Return the [x, y] coordinate for the center point of the cell that contains the specified text.  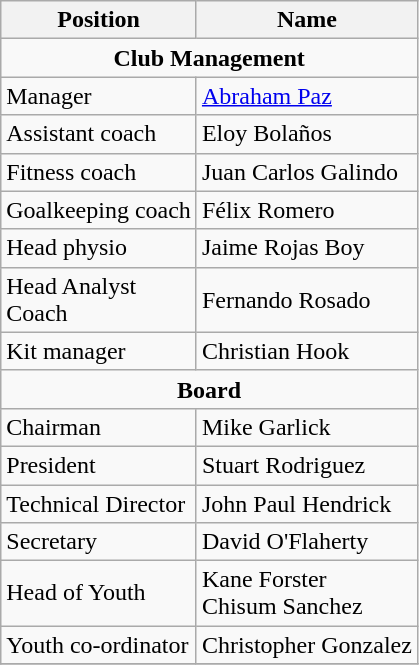
Abraham Paz [306, 96]
Félix Romero [306, 210]
Head physio [99, 248]
Eloy Bolaños [306, 134]
Stuart Rodriguez [306, 465]
Board [210, 389]
Christian Hook [306, 351]
Chairman [99, 427]
Club Management [210, 58]
Kit manager [99, 351]
Christopher Gonzalez [306, 645]
Jaime Rojas Boy [306, 248]
Fitness coach [99, 172]
Youth co-ordinator [99, 645]
President [99, 465]
Technical Director [99, 503]
Assistant coach [99, 134]
Mike Garlick [306, 427]
Head of Youth [99, 594]
Name [306, 20]
John Paul Hendrick [306, 503]
Goalkeeping coach [99, 210]
Fernando Rosado [306, 300]
Head AnalystCoach [99, 300]
Kane Forster Chisum Sanchez [306, 594]
Manager [99, 96]
Position [99, 20]
Juan Carlos Galindo [306, 172]
David O'Flaherty [306, 542]
Secretary [99, 542]
